Extract the (X, Y) coordinate from the center of the cell holding the provided text.  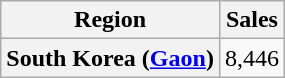
South Korea (Gaon) (110, 58)
Sales (252, 20)
8,446 (252, 58)
Region (110, 20)
